Detect which cell encompasses the target text, then output its (X, Y) center coordinate. 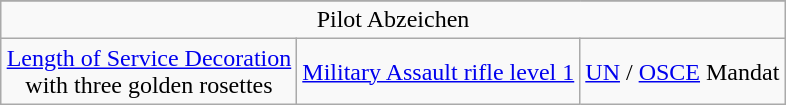
Length of Service Decorationwith three golden rosettes (149, 72)
Military Assault rifle level 1 (438, 72)
UN / OSCE Mandat (682, 72)
Pilot Abzeichen (393, 20)
